Return the (X, Y) coordinate for the center point of the cell that contains the specified text.  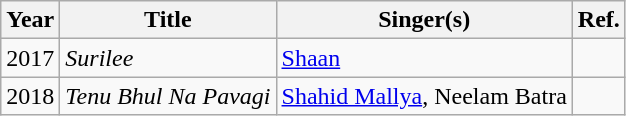
Singer(s) (424, 20)
2018 (30, 96)
Shahid Mallya, Neelam Batra (424, 96)
Title (168, 20)
Shaan (424, 58)
Ref. (598, 20)
2017 (30, 58)
Surilee (168, 58)
Year (30, 20)
Tenu Bhul Na Pavagi (168, 96)
